Extract the [X, Y] coordinate from the center of the cell holding the provided text.  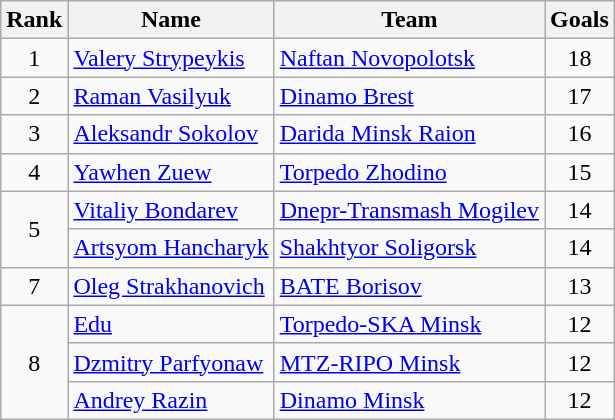
7 [34, 286]
Dinamo Brest [409, 96]
17 [580, 96]
Raman Vasilyuk [171, 96]
2 [34, 96]
5 [34, 229]
3 [34, 134]
Dzmitry Parfyonaw [171, 362]
8 [34, 362]
13 [580, 286]
Dnepr-Transmash Mogilev [409, 210]
Andrey Razin [171, 400]
Name [171, 20]
Edu [171, 324]
Torpedo-SKA Minsk [409, 324]
Artsyom Hancharyk [171, 248]
Valery Strypeykis [171, 58]
Oleg Strakhanovich [171, 286]
Rank [34, 20]
Team [409, 20]
15 [580, 172]
BATE Borisov [409, 286]
4 [34, 172]
Darida Minsk Raion [409, 134]
Vitaliy Bondarev [171, 210]
Torpedo Zhodino [409, 172]
18 [580, 58]
16 [580, 134]
Goals [580, 20]
Yawhen Zuew [171, 172]
Naftan Novopolotsk [409, 58]
Dinamo Minsk [409, 400]
Aleksandr Sokolov [171, 134]
MTZ-RIPO Minsk [409, 362]
Shakhtyor Soligorsk [409, 248]
1 [34, 58]
